For the text-containing cell, return its midpoint in [x, y] coordinate format. 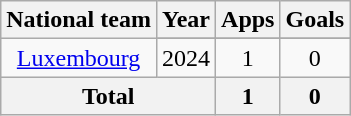
Apps [248, 20]
Year [186, 20]
National team [79, 20]
Luxembourg [79, 58]
2024 [186, 58]
Total [108, 96]
Goals [315, 20]
